Capture the cell that displays the provided text and extract its (X, Y) central coordinate. 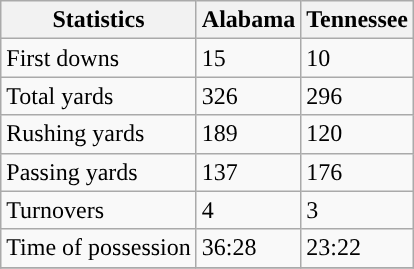
137 (248, 172)
3 (358, 210)
Statistics (99, 20)
First downs (99, 58)
4 (248, 210)
Alabama (248, 20)
176 (358, 172)
Turnovers (99, 210)
326 (248, 96)
Tennessee (358, 20)
15 (248, 58)
Passing yards (99, 172)
120 (358, 134)
23:22 (358, 248)
189 (248, 134)
Time of possession (99, 248)
296 (358, 96)
Rushing yards (99, 134)
10 (358, 58)
36:28 (248, 248)
Total yards (99, 96)
